Detect which cell encompasses the target text, then output its [x, y] center coordinate. 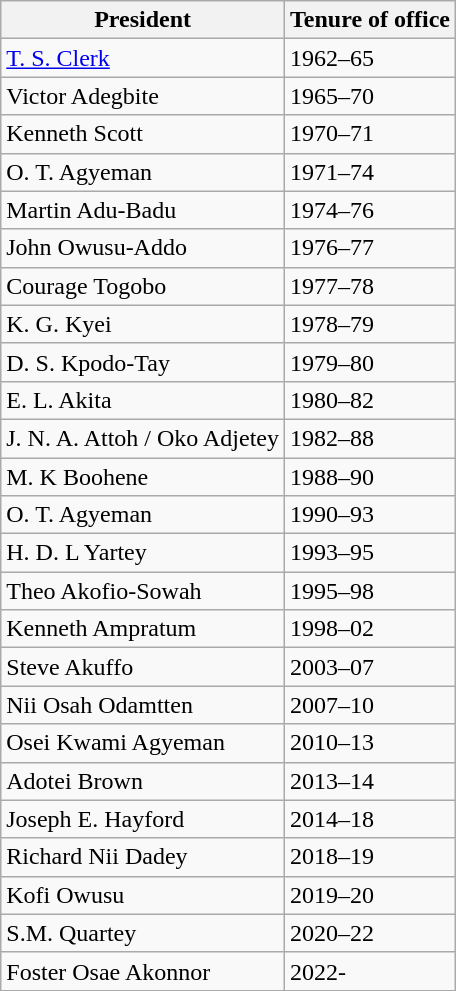
Courage Togobo [143, 286]
H. D. L Yartey [143, 553]
1993–95 [370, 553]
2007–10 [370, 705]
T. S. Clerk [143, 58]
2020–22 [370, 933]
1965–70 [370, 96]
1970–71 [370, 134]
1982–88 [370, 438]
Tenure of office [370, 20]
1990–93 [370, 515]
2018–19 [370, 857]
Theo Akofio-Sowah [143, 591]
Osei Kwami Agyeman [143, 743]
Adotei Brown [143, 781]
Joseph E. Hayford [143, 819]
John Owusu-Addo [143, 248]
Kofi Owusu [143, 895]
2010–13 [370, 743]
Nii Osah Odamtten [143, 705]
President [143, 20]
K. G. Kyei [143, 324]
1995–98 [370, 591]
D. S. Kpodo-Tay [143, 362]
Kenneth Ampratum [143, 629]
Kenneth Scott [143, 134]
1978–79 [370, 324]
M. K Boohene [143, 477]
Victor Adegbite [143, 96]
1962–65 [370, 58]
J. N. A. Attoh / Oko Adjetey [143, 438]
2003–07 [370, 667]
S.M. Quartey [143, 933]
2022- [370, 971]
2014–18 [370, 819]
Steve Akuffo [143, 667]
1980–82 [370, 400]
1998–02 [370, 629]
Foster Osae Akonnor [143, 971]
1971–74 [370, 172]
1977–78 [370, 286]
1974–76 [370, 210]
2013–14 [370, 781]
1979–80 [370, 362]
Richard Nii Dadey [143, 857]
Martin Adu-Badu [143, 210]
1976–77 [370, 248]
1988–90 [370, 477]
2019–20 [370, 895]
E. L. Akita [143, 400]
